Search for the cell housing the specified text and yield its [X, Y] center coordinate. 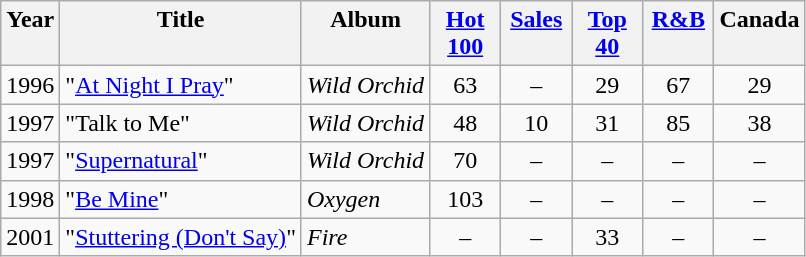
Hot 100 [466, 34]
Sales [536, 34]
Fire [365, 237]
10 [536, 123]
"Supernatural" [181, 161]
Oxygen [365, 199]
33 [608, 237]
2001 [30, 237]
63 [466, 85]
1996 [30, 85]
31 [608, 123]
"Be Mine" [181, 199]
Canada [760, 34]
Title [181, 34]
85 [678, 123]
67 [678, 85]
38 [760, 123]
"At Night I Pray" [181, 85]
103 [466, 199]
"Stuttering (Don't Say)" [181, 237]
1998 [30, 199]
70 [466, 161]
"Talk to Me" [181, 123]
48 [466, 123]
Album [365, 34]
Year [30, 34]
Top 40 [608, 34]
R&B [678, 34]
